Identify which cell holds the provided text, then report its (x, y) central coordinate. 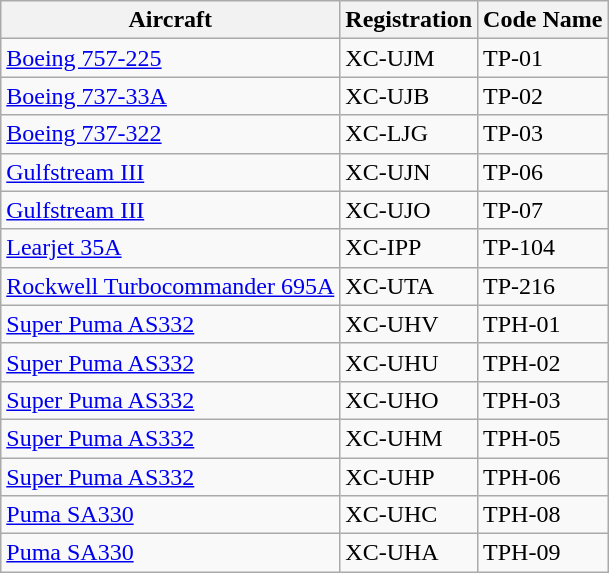
TP-03 (543, 134)
XC-UHA (409, 553)
TPH-03 (543, 400)
XC-UJO (409, 210)
XC-UHO (409, 400)
TP-216 (543, 286)
TP-104 (543, 248)
XC-UJB (409, 96)
Rockwell Turbocommander 695A (170, 286)
XC-UJM (409, 58)
TP-07 (543, 210)
XC-UHM (409, 438)
XC-LJG (409, 134)
XC-UHC (409, 515)
Registration (409, 20)
XC-UHP (409, 477)
XC-UTA (409, 286)
XC-UHV (409, 324)
Learjet 35A (170, 248)
TP-06 (543, 172)
Boeing 737-33A (170, 96)
XC-UHU (409, 362)
Code Name (543, 20)
TPH-08 (543, 515)
Boeing 757-225 (170, 58)
TPH-05 (543, 438)
Aircraft (170, 20)
TPH-06 (543, 477)
TP-01 (543, 58)
XC-UJN (409, 172)
XC-IPP (409, 248)
TPH-09 (543, 553)
TP-02 (543, 96)
TPH-02 (543, 362)
TPH-01 (543, 324)
Boeing 737-322 (170, 134)
